Identify which cell holds the provided text, then report its (X, Y) central coordinate. 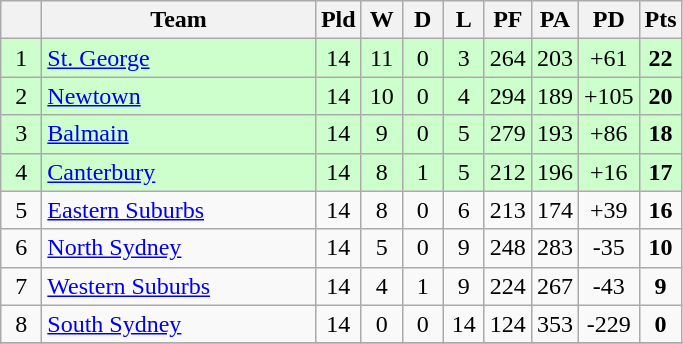
South Sydney (179, 324)
PF (508, 20)
16 (660, 210)
Newtown (179, 96)
PA (554, 20)
212 (508, 172)
11 (382, 58)
22 (660, 58)
353 (554, 324)
267 (554, 286)
124 (508, 324)
Balmain (179, 134)
-35 (608, 248)
+105 (608, 96)
248 (508, 248)
20 (660, 96)
18 (660, 134)
283 (554, 248)
193 (554, 134)
-229 (608, 324)
174 (554, 210)
Eastern Suburbs (179, 210)
213 (508, 210)
+61 (608, 58)
North Sydney (179, 248)
D (422, 20)
264 (508, 58)
203 (554, 58)
189 (554, 96)
Team (179, 20)
Canterbury (179, 172)
Pts (660, 20)
Pld (338, 20)
St. George (179, 58)
2 (22, 96)
PD (608, 20)
Western Suburbs (179, 286)
+16 (608, 172)
+86 (608, 134)
-43 (608, 286)
+39 (608, 210)
294 (508, 96)
224 (508, 286)
17 (660, 172)
7 (22, 286)
279 (508, 134)
W (382, 20)
196 (554, 172)
L (464, 20)
